Identify which cell holds the provided text, then report its [x, y] central coordinate. 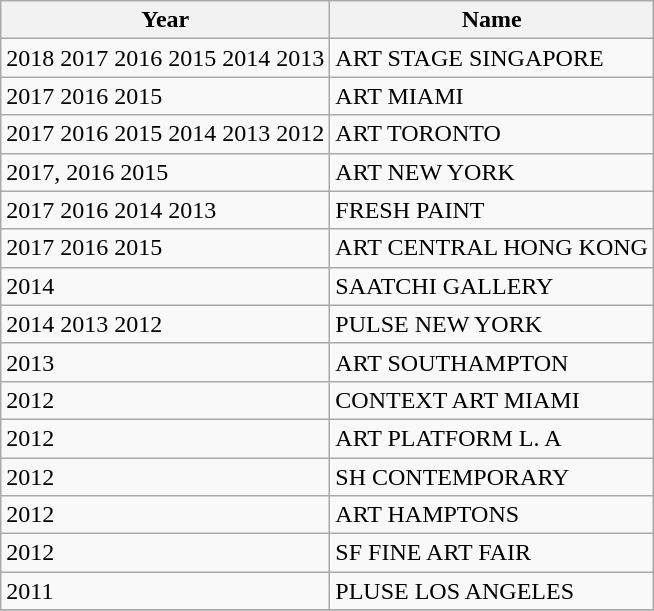
2011 [166, 591]
SH CONTEMPORARY [492, 477]
ART MIAMI [492, 96]
SAATCHI GALLERY [492, 286]
2017 2016 2014 2013 [166, 210]
PULSE NEW YORK [492, 324]
ART TORONTO [492, 134]
ART PLATFORM L. A [492, 438]
2017 2016 2015 2014 2013 2012 [166, 134]
PLUSE LOS ANGELES [492, 591]
SF FINE ART FAIR [492, 553]
CONTEXT ART MIAMI [492, 400]
2014 2013 2012 [166, 324]
ART STAGE SINGAPORE [492, 58]
Name [492, 20]
2013 [166, 362]
ART HAMPTONS [492, 515]
ART SOUTHAMPTON [492, 362]
FRESH PAINT [492, 210]
2018 2017 2016 2015 2014 2013 [166, 58]
Year [166, 20]
2014 [166, 286]
ART NEW YORK [492, 172]
ART CENTRAL HONG KONG [492, 248]
2017, 2016 2015 [166, 172]
